Scan for the cell matching the given text and deliver its [x, y] coordinate at center. 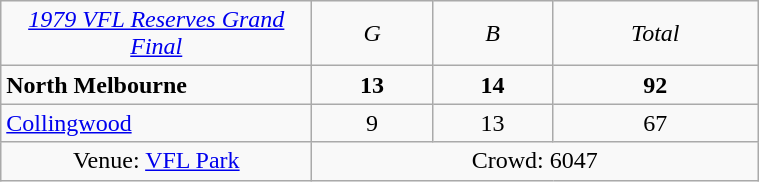
Crowd: 6047 [535, 161]
Total [656, 34]
B [492, 34]
1979 VFL Reserves Grand Final [156, 34]
92 [656, 85]
67 [656, 123]
9 [372, 123]
Collingwood [156, 123]
14 [492, 85]
G [372, 34]
North Melbourne [156, 85]
Venue: VFL Park [156, 161]
